Return (X, Y) of the center of cell containing provided text 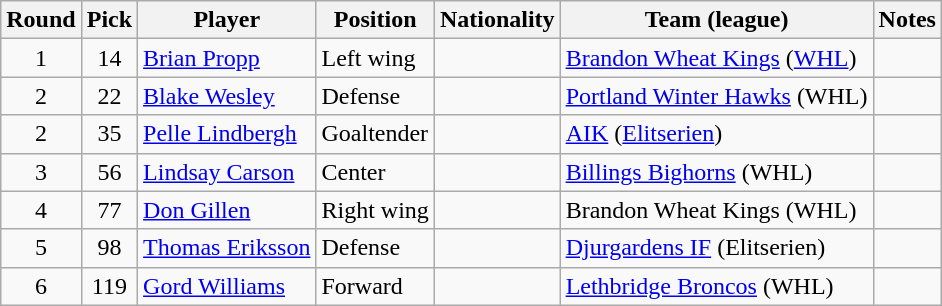
3 (41, 172)
Pick (109, 20)
98 (109, 248)
119 (109, 286)
14 (109, 58)
Center (375, 172)
1 (41, 58)
Forward (375, 286)
Player (227, 20)
Don Gillen (227, 210)
Position (375, 20)
Left wing (375, 58)
Goaltender (375, 134)
5 (41, 248)
77 (109, 210)
Djurgardens IF (Elitserien) (716, 248)
Billings Bighorns (WHL) (716, 172)
Right wing (375, 210)
4 (41, 210)
22 (109, 96)
Lindsay Carson (227, 172)
AIK (Elitserien) (716, 134)
Round (41, 20)
Pelle Lindbergh (227, 134)
6 (41, 286)
Team (league) (716, 20)
56 (109, 172)
Nationality (497, 20)
Brian Propp (227, 58)
35 (109, 134)
Notes (907, 20)
Lethbridge Broncos (WHL) (716, 286)
Thomas Eriksson (227, 248)
Portland Winter Hawks (WHL) (716, 96)
Gord Williams (227, 286)
Blake Wesley (227, 96)
